Pinpoint the cell where the given text exists, returning its (X, Y) midpoint coordinate. 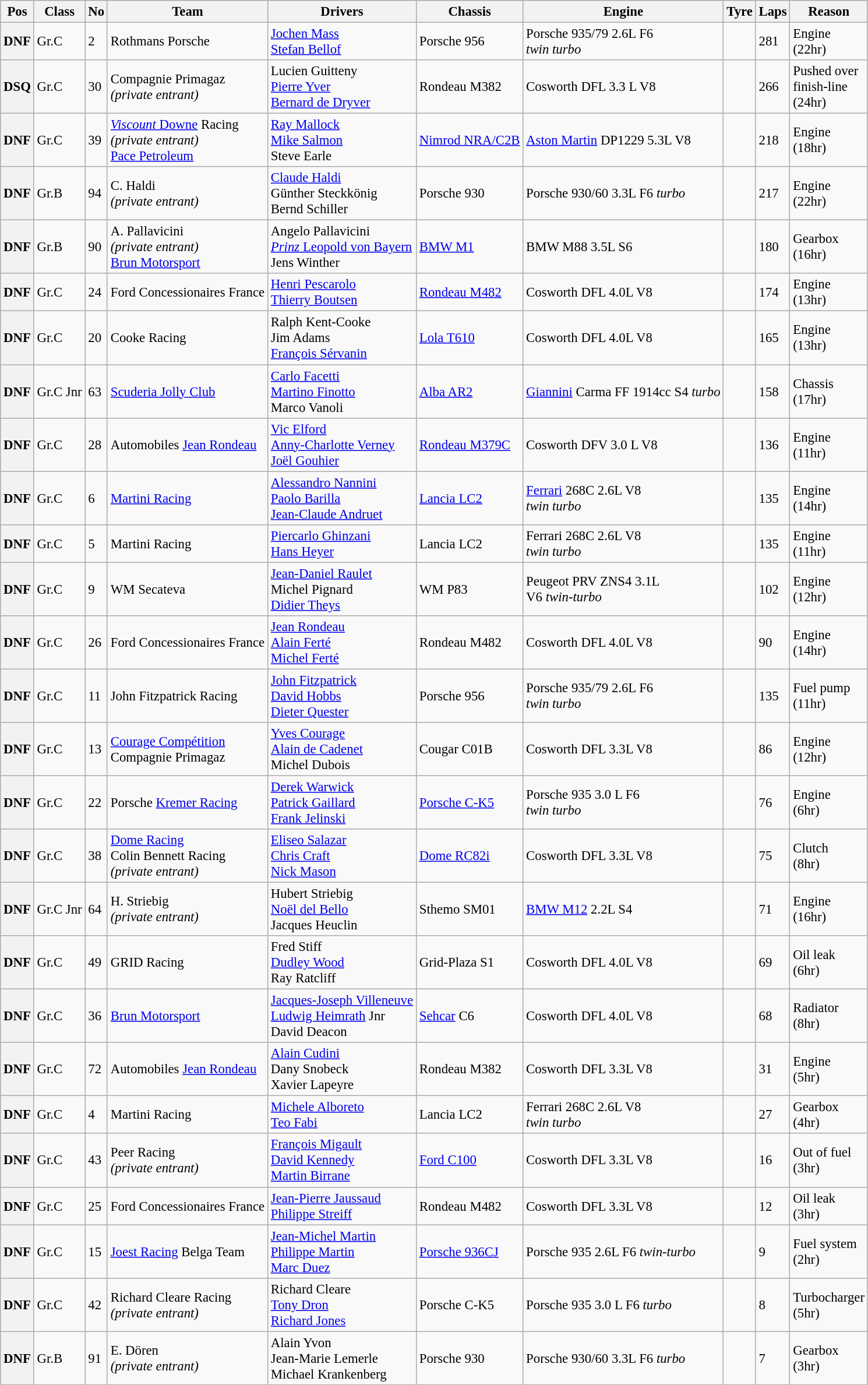
Jean-Michel Martin Philippe Martin Marc Duez (343, 1252)
Derek Warwick Patrick Gaillard Frank Jelinski (343, 802)
Chassis(17hr) (828, 392)
Porsche 936CJ (470, 1252)
Engine(5hr) (828, 1069)
Lucien Guitteny Pierre Yver Bernard de Dryver (343, 87)
Joest Racing Belga Team (188, 1252)
Alain Yvon Jean-Marie Lemerle Michael Krankenberg (343, 1358)
Oil leak(3hr) (828, 1206)
Michele Alboreto Teo Fabi (343, 1115)
Gearbox(3hr) (828, 1358)
Yves Courage Alain de Cadenet Michel Dubois (343, 749)
71 (772, 910)
Sehcar C6 (470, 1016)
Scuderia Jolly Club (188, 392)
John Fitzpatrick Racing (188, 696)
Dome Racing Colin Bennett Racing(private entrant) (188, 856)
H. Striebig(private entrant) (188, 910)
64 (96, 910)
Ray Mallock Mike Salmon Steve Earle (343, 140)
180 (772, 247)
Carlo Facetti Martino Finotto Marco Vanoli (343, 392)
12 (772, 1206)
C. Haldi(private entrant) (188, 193)
20 (96, 338)
E. Dören(private entrant) (188, 1358)
Richard Cleare Racing(private entrant) (188, 1305)
A. Pallavicini(private entrant) Brun Motorsport (188, 247)
Porsche 935 3.0 L F6twin turbo (623, 802)
Turbocharger(5hr) (828, 1305)
Chassis (470, 12)
Cooke Racing (188, 338)
Piercarlo Ghinzani Hans Heyer (343, 543)
Alessandro Nannini Paolo Barilla Jean-Claude Andruet (343, 498)
91 (96, 1358)
Fuel system(2hr) (828, 1252)
Engine(16hr) (828, 910)
Dome RC82i (470, 856)
Pushed over finish-line(24hr) (828, 87)
Jochen Mass Stefan Bellof (343, 42)
Drivers (343, 12)
Sthemo SM01 (470, 910)
15 (96, 1252)
Rondeau M379C (470, 445)
Reason (828, 12)
75 (772, 856)
43 (96, 1161)
Clutch(8hr) (828, 856)
Radiator(8hr) (828, 1016)
Fred Stiff Dudley Wood Ray Ratcliff (343, 963)
Team (188, 12)
DSQ (17, 87)
BMW M1 (470, 247)
174 (772, 292)
Jean-Pierre Jaussaud Philippe Streiff (343, 1206)
Compagnie Primagaz(private entrant) (188, 87)
5 (96, 543)
Gearbox(16hr) (828, 247)
281 (772, 42)
86 (772, 749)
11 (96, 696)
6 (96, 498)
24 (96, 292)
Engine (623, 12)
Henri Pescarolo Thierry Boutsen (343, 292)
Alain Cudini Dany Snobeck Xavier Lapeyre (343, 1069)
36 (96, 1016)
218 (772, 140)
4 (96, 1115)
Ford C100 (470, 1161)
69 (772, 963)
39 (96, 140)
28 (96, 445)
266 (772, 87)
Oil leak(6hr) (828, 963)
31 (772, 1069)
BMW M88 3.5L S6 (623, 247)
Porsche Kremer Racing (188, 802)
WM Secateva (188, 589)
26 (96, 643)
49 (96, 963)
94 (96, 193)
Engine(18hr) (828, 140)
Porsche 935 2.6L F6 twin-turbo (623, 1252)
GRID Racing (188, 963)
Engine(6hr) (828, 802)
Peer Racing(private entrant) (188, 1161)
Tyre (740, 12)
Laps (772, 12)
François Migault David Kennedy Martin Birrane (343, 1161)
63 (96, 392)
Hubert Striebig Noël del Bello Jacques Heuclin (343, 910)
BMW M12 2.2L S4 (623, 910)
2 (96, 42)
Alba AR2 (470, 392)
Brun Motorsport (188, 1016)
Peugeot PRV ZNS4 3.1L V6 twin-turbo (623, 589)
WM P83 (470, 589)
27 (772, 1115)
76 (772, 802)
Aston Martin DP1229 5.3L V8 (623, 140)
25 (96, 1206)
158 (772, 392)
Pos (17, 12)
22 (96, 802)
7 (772, 1358)
Lola T610 (470, 338)
Out of fuel(3hr) (828, 1161)
Vic Elford Anny-Charlotte Verney Joël Gouhier (343, 445)
Cosworth DFV 3.0 L V8 (623, 445)
165 (772, 338)
No (96, 12)
136 (772, 445)
Gearbox(4hr) (828, 1115)
Giannini Carma FF 1914cc S4 turbo (623, 392)
30 (96, 87)
Jean-Daniel Raulet Michel Pignard Didier Theys (343, 589)
Jacques-Joseph Villeneuve Ludwig Heimrath Jnr David Deacon (343, 1016)
Eliseo Salazar Chris Craft Nick Mason (343, 856)
42 (96, 1305)
Claude Haldi Günther Steckkönig Bernd Schiller (343, 193)
Angelo Pallavicini Prinz Leopold von Bayern Jens Winther (343, 247)
13 (96, 749)
Cougar C01B (470, 749)
8 (772, 1305)
Rothmans Porsche (188, 42)
102 (772, 589)
72 (96, 1069)
Courage Compétition Compagnie Primagaz (188, 749)
Grid-Plaza S1 (470, 963)
217 (772, 193)
38 (96, 856)
John Fitzpatrick David Hobbs Dieter Quester (343, 696)
Viscount Downe Racing(private entrant) Pace Petroleum (188, 140)
Fuel pump(11hr) (828, 696)
Porsche 935 3.0 L F6 turbo (623, 1305)
Nimrod NRA/C2B (470, 140)
Richard Cleare Tony Dron Richard Jones (343, 1305)
Ralph Kent-Cooke Jim Adams François Sérvanin (343, 338)
16 (772, 1161)
Jean Rondeau Alain Ferté Michel Ferté (343, 643)
68 (772, 1016)
Cosworth DFL 3.3 L V8 (623, 87)
Class (59, 12)
